Output the [x, y] coordinate of the center of the cell containing the given text.  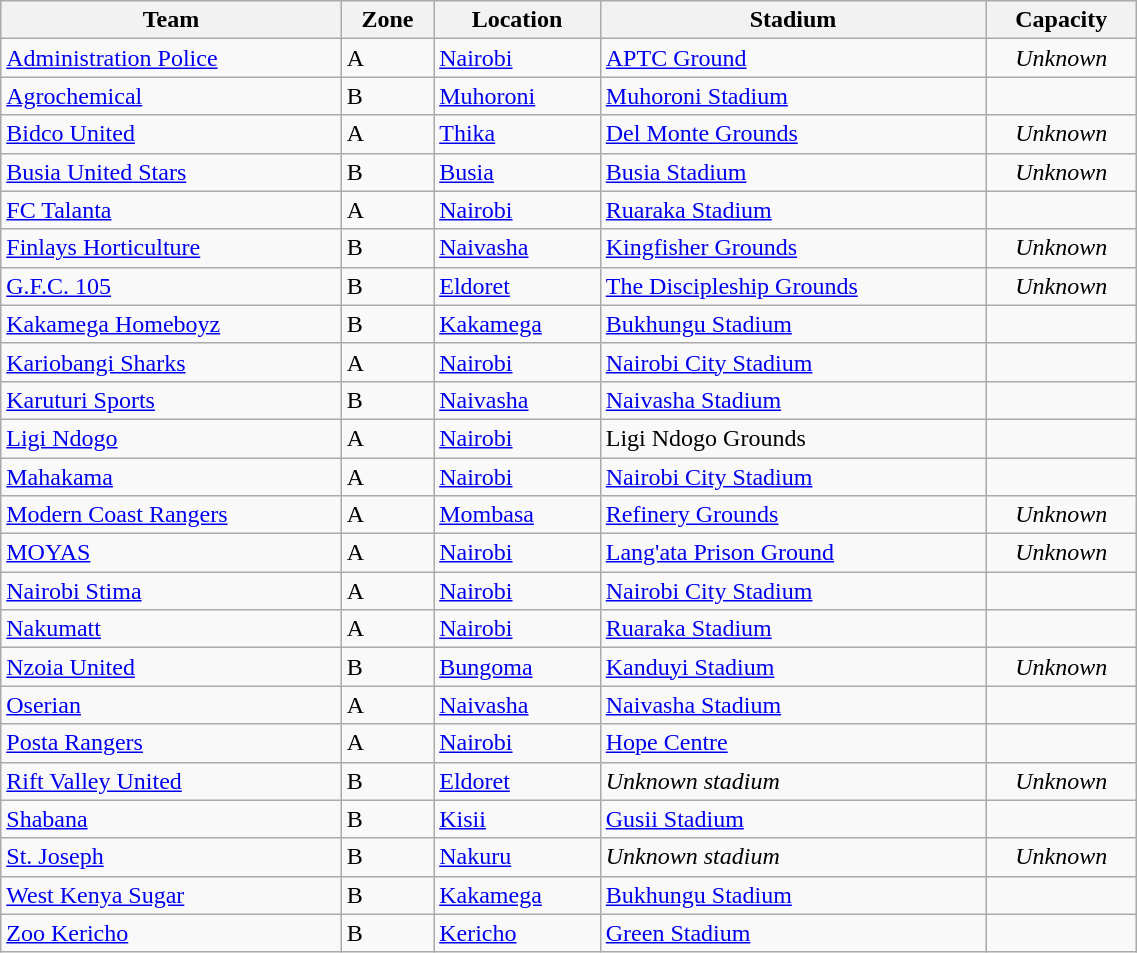
Lang'ata Prison Ground [792, 553]
Refinery Grounds [792, 515]
Kariobangi Sharks [172, 362]
Capacity [1062, 20]
Del Monte Grounds [792, 134]
Mombasa [518, 515]
Busia Stadium [792, 172]
Kingfisher Grounds [792, 248]
Kakamega Homeboyz [172, 324]
MOYAS [172, 553]
Thika [518, 134]
Ligi Ndogo [172, 438]
Location [518, 20]
Muhoroni Stadium [792, 96]
Nzoia United [172, 667]
Kanduyi Stadium [792, 667]
Zone [387, 20]
Modern Coast Rangers [172, 515]
Ligi Ndogo Grounds [792, 438]
Bungoma [518, 667]
APTC Ground [792, 58]
The Discipleship Grounds [792, 286]
Mahakama [172, 477]
Bidco United [172, 134]
Busia [518, 172]
Hope Centre [792, 743]
Posta Rangers [172, 743]
Oserian [172, 705]
Stadium [792, 20]
Administration Police [172, 58]
Agrochemical [172, 96]
Finlays Horticulture [172, 248]
Nakumatt [172, 629]
G.F.C. 105 [172, 286]
Rift Valley United [172, 781]
Team [172, 20]
Kisii [518, 819]
FC Talanta [172, 210]
Zoo Kericho [172, 933]
Green Stadium [792, 933]
St. Joseph [172, 857]
West Kenya Sugar [172, 895]
Gusii Stadium [792, 819]
Busia United Stars [172, 172]
Kericho [518, 933]
Nairobi Stima [172, 591]
Muhoroni [518, 96]
Karuturi Sports [172, 400]
Shabana [172, 819]
Nakuru [518, 857]
